Determine the (x, y) coordinate at the center of the cell enclosing the given text.  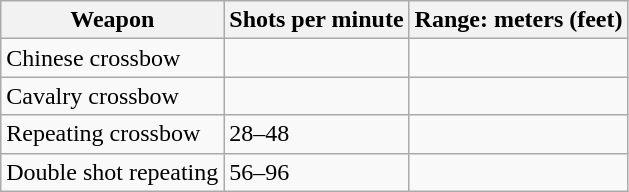
Shots per minute (316, 20)
Cavalry crossbow (112, 96)
Range: meters (feet) (518, 20)
56–96 (316, 172)
Repeating crossbow (112, 134)
Weapon (112, 20)
28–48 (316, 134)
Double shot repeating (112, 172)
Chinese crossbow (112, 58)
